From the cell containing the given text, extract its center point as (x, y) coordinate. 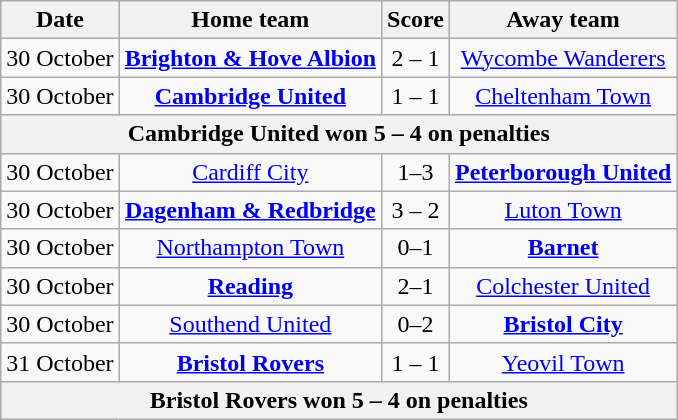
Southend United (250, 324)
2 – 1 (416, 58)
Dagenham & Redbridge (250, 210)
Yeovil Town (562, 362)
Reading (250, 286)
1–3 (416, 172)
0–1 (416, 248)
Brighton & Hove Albion (250, 58)
Home team (250, 20)
Cheltenham Town (562, 96)
Bristol City (562, 324)
Bristol Rovers won 5 – 4 on penalties (339, 400)
Date (60, 20)
Luton Town (562, 210)
0–2 (416, 324)
Colchester United (562, 286)
Bristol Rovers (250, 362)
Cambridge United (250, 96)
2–1 (416, 286)
3 – 2 (416, 210)
Cambridge United won 5 – 4 on penalties (339, 134)
31 October (60, 362)
Barnet (562, 248)
Northampton Town (250, 248)
Away team (562, 20)
Wycombe Wanderers (562, 58)
Cardiff City (250, 172)
Score (416, 20)
Peterborough United (562, 172)
